From the cell containing the given text, extract its center point as [X, Y] coordinate. 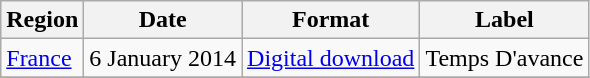
Date [163, 20]
6 January 2014 [163, 58]
Region [42, 20]
Temps D'avance [504, 58]
Digital download [331, 58]
France [42, 58]
Label [504, 20]
Format [331, 20]
